Identify which cell holds the provided text, then report its (x, y) central coordinate. 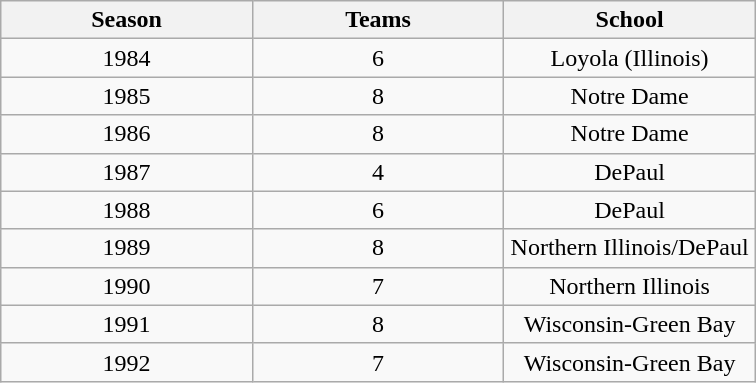
School (630, 20)
Teams (378, 20)
Season (127, 20)
1986 (127, 134)
1987 (127, 172)
1989 (127, 248)
4 (378, 172)
Northern Illinois/DePaul (630, 248)
1992 (127, 362)
Northern Illinois (630, 286)
1991 (127, 324)
Loyola (Illinois) (630, 58)
1990 (127, 286)
1988 (127, 210)
1984 (127, 58)
1985 (127, 96)
